Capture the cell that displays the provided text and extract its [X, Y] central coordinate. 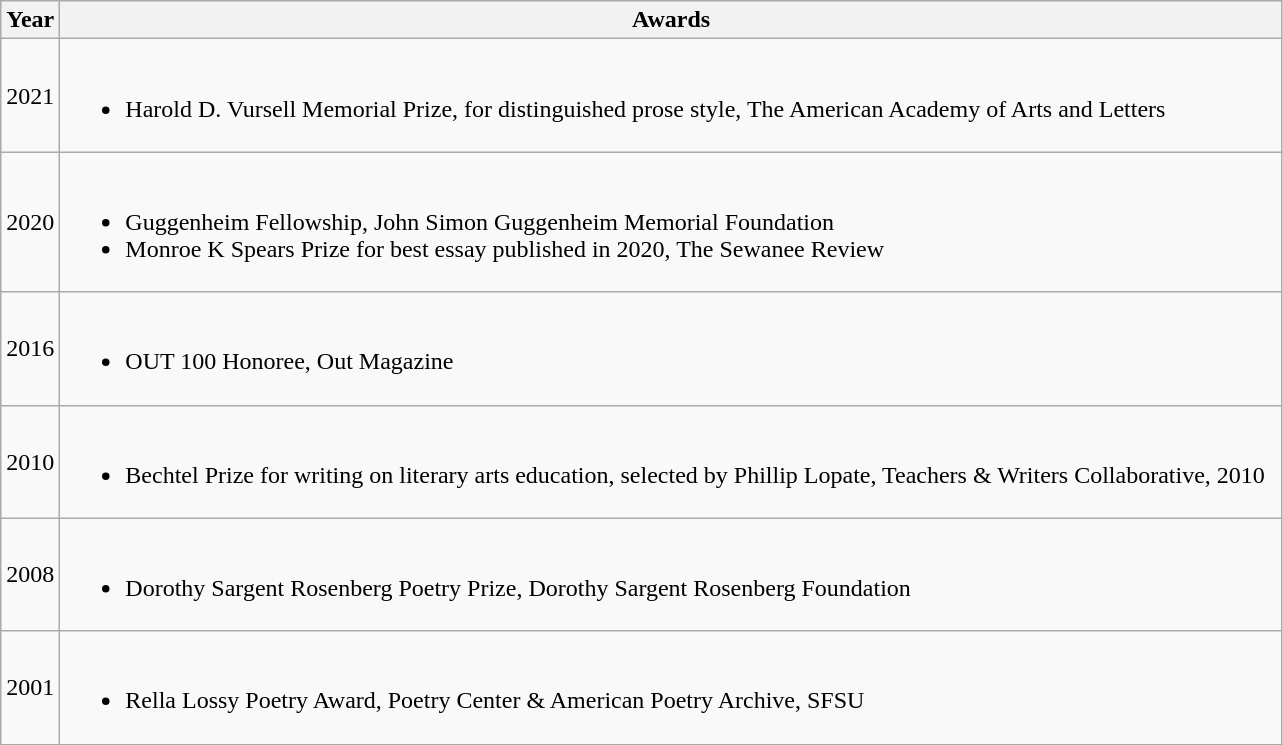
OUT 100 Honoree, Out Magazine [672, 348]
Dorothy Sargent Rosenberg Poetry Prize, Dorothy Sargent Rosenberg Foundation [672, 574]
2021 [30, 96]
Rella Lossy Poetry Award, Poetry Center & American Poetry Archive, SFSU [672, 688]
2010 [30, 462]
Bechtel Prize for writing on literary arts education, selected by Phillip Lopate, Teachers & Writers Collaborative, 2010 [672, 462]
Year [30, 20]
Awards [672, 20]
2020 [30, 222]
2001 [30, 688]
2008 [30, 574]
2016 [30, 348]
Guggenheim Fellowship, John Simon Guggenheim Memorial FoundationMonroe K Spears Prize for best essay published in 2020, The Sewanee Review [672, 222]
Harold D. Vursell Memorial Prize, for distinguished prose style, The American Academy of Arts and Letters [672, 96]
